Extract the [X, Y] coordinate from the center of the cell holding the provided text.  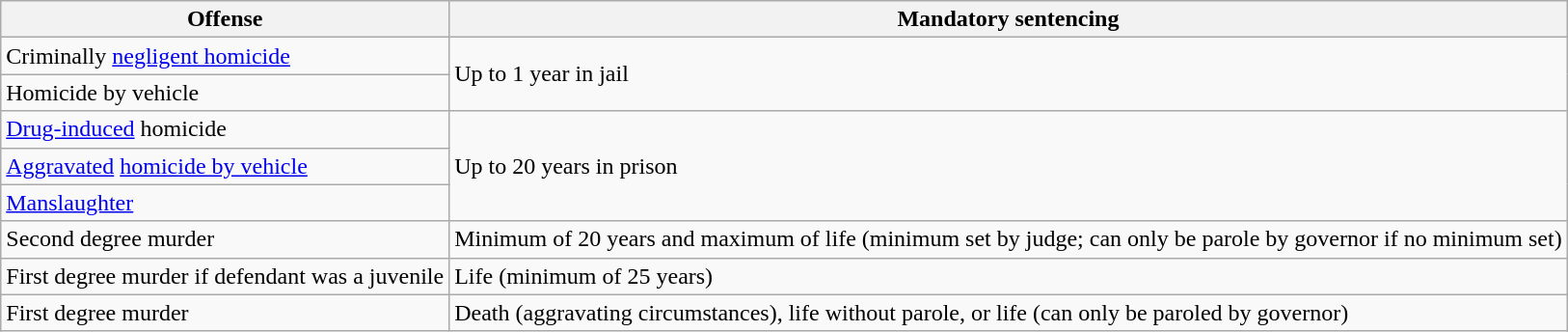
Second degree murder [226, 239]
Life (minimum of 25 years) [1009, 276]
Mandatory sentencing [1009, 19]
Up to 20 years in prison [1009, 166]
Death (aggravating circumstances), life without parole, or life (can only be paroled by governor) [1009, 313]
Aggravated homicide by vehicle [226, 166]
First degree murder if defendant was a juvenile [226, 276]
Up to 1 year in jail [1009, 74]
First degree murder [226, 313]
Minimum of 20 years and maximum of life (minimum set by judge; can only be parole by governor if no minimum set) [1009, 239]
Offense [226, 19]
Drug-induced homicide [226, 129]
Manslaughter [226, 203]
Homicide by vehicle [226, 93]
Criminally negligent homicide [226, 56]
